Scan for the cell matching the given text and deliver its (x, y) coordinate at center. 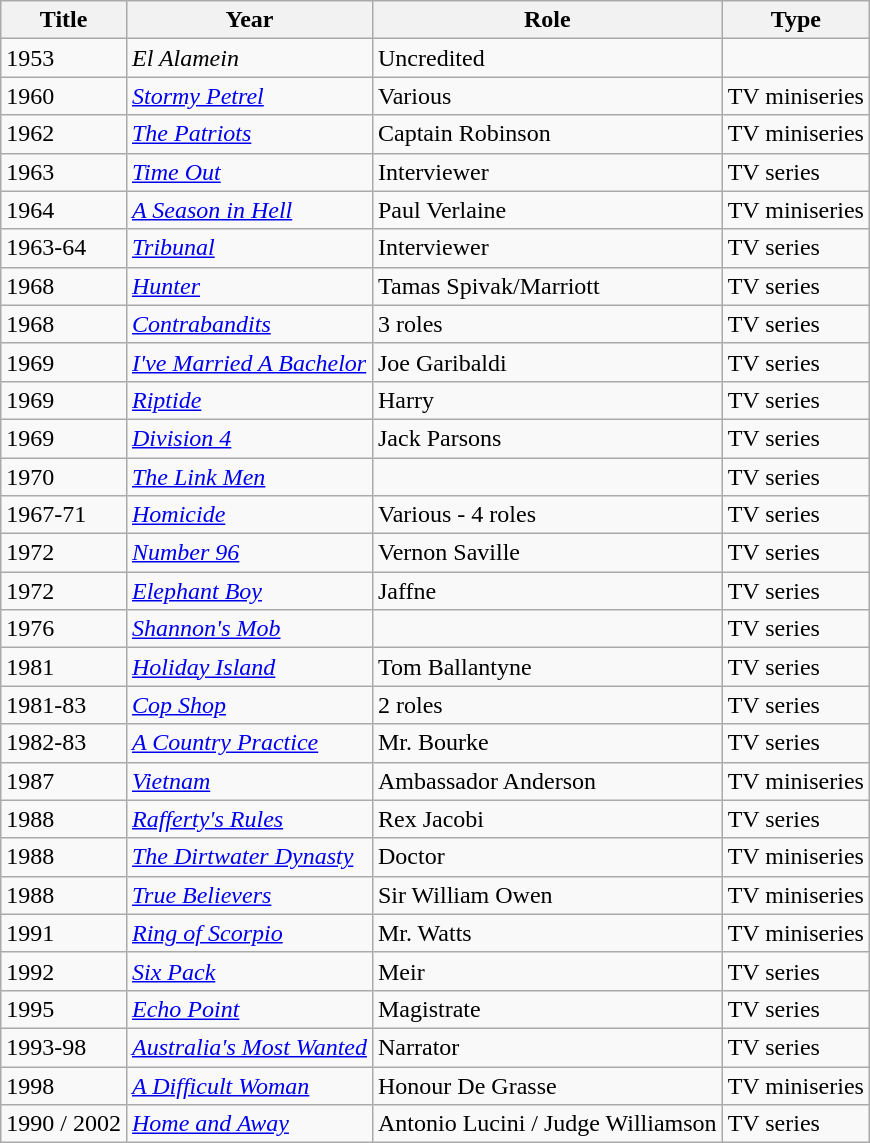
1970 (64, 477)
Six Pack (249, 971)
Mr. Bourke (547, 743)
Type (796, 20)
Paul Verlaine (547, 210)
Role (547, 20)
A Difficult Woman (249, 1085)
Magistrate (547, 1009)
Australia's Most Wanted (249, 1047)
Honour De Grasse (547, 1085)
Year (249, 20)
1963-64 (64, 248)
1991 (64, 933)
1981-83 (64, 705)
1993-98 (64, 1047)
Tribunal (249, 248)
Tom Ballantyne (547, 667)
Ring of Scorpio (249, 933)
Ambassador Anderson (547, 781)
Echo Point (249, 1009)
1960 (64, 96)
1995 (64, 1009)
Homicide (249, 515)
1981 (64, 667)
Holiday Island (249, 667)
Elephant Boy (249, 591)
Riptide (249, 400)
Various - 4 roles (547, 515)
Number 96 (249, 553)
Harry (547, 400)
Contrabandits (249, 324)
Narrator (547, 1047)
Meir (547, 971)
Hunter (249, 286)
1990 / 2002 (64, 1124)
Time Out (249, 172)
The Dirtwater Dynasty (249, 857)
Division 4 (249, 438)
Various (547, 96)
Jack Parsons (547, 438)
True Believers (249, 895)
Vernon Saville (547, 553)
Antonio Lucini / Judge Williamson (547, 1124)
Jaffne (547, 591)
Joe Garibaldi (547, 362)
The Patriots (249, 134)
Vietnam (249, 781)
Rafferty's Rules (249, 819)
A Country Practice (249, 743)
1987 (64, 781)
1963 (64, 172)
2 roles (547, 705)
Mr. Watts (547, 933)
Sir William Owen (547, 895)
3 roles (547, 324)
1998 (64, 1085)
Uncredited (547, 58)
1962 (64, 134)
Home and Away (249, 1124)
Cop Shop (249, 705)
Stormy Petrel (249, 96)
1964 (64, 210)
Title (64, 20)
Captain Robinson (547, 134)
1992 (64, 971)
I've Married A Bachelor (249, 362)
Tamas Spivak/Marriott (547, 286)
1976 (64, 629)
Doctor (547, 857)
The Link Men (249, 477)
1953 (64, 58)
Shannon's Mob (249, 629)
1982-83 (64, 743)
A Season in Hell (249, 210)
Rex Jacobi (547, 819)
1967-71 (64, 515)
El Alamein (249, 58)
